Capture the cell that displays the provided text and extract its (X, Y) central coordinate. 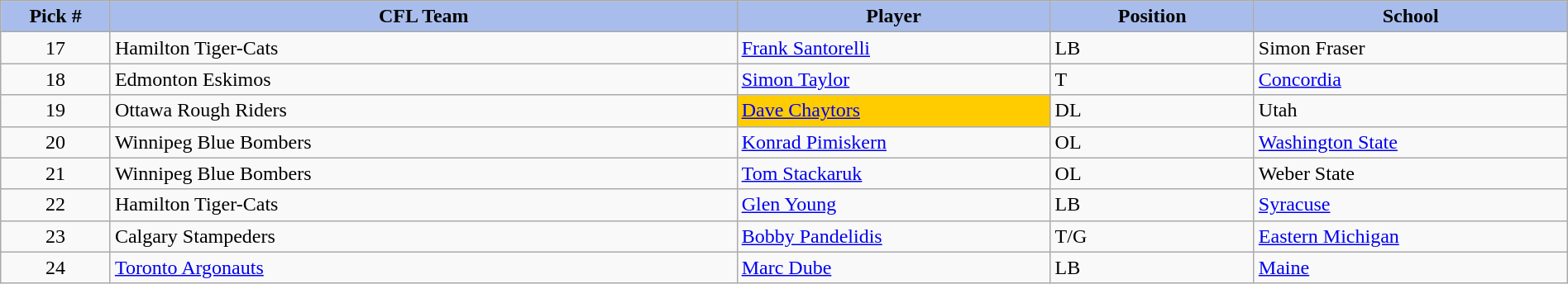
Simon Taylor (893, 79)
Position (1152, 17)
T (1152, 79)
Bobby Pandelidis (893, 236)
Eastern Michigan (1411, 236)
Pick # (56, 17)
18 (56, 79)
Syracuse (1411, 205)
19 (56, 111)
T/G (1152, 236)
Utah (1411, 111)
Toronto Argonauts (423, 267)
Player (893, 17)
Simon Fraser (1411, 48)
Maine (1411, 267)
Calgary Stampeders (423, 236)
CFL Team (423, 17)
Concordia (1411, 79)
Ottawa Rough Riders (423, 111)
Marc Dube (893, 267)
Dave Chaytors (893, 111)
Washington State (1411, 142)
20 (56, 142)
22 (56, 205)
School (1411, 17)
Frank Santorelli (893, 48)
DL (1152, 111)
Tom Stackaruk (893, 173)
24 (56, 267)
Konrad Pimiskern (893, 142)
17 (56, 48)
21 (56, 173)
23 (56, 236)
Glen Young (893, 205)
Edmonton Eskimos (423, 79)
Weber State (1411, 173)
